Find where the given text appears and provide that cell's center as [X, Y] coordinate. 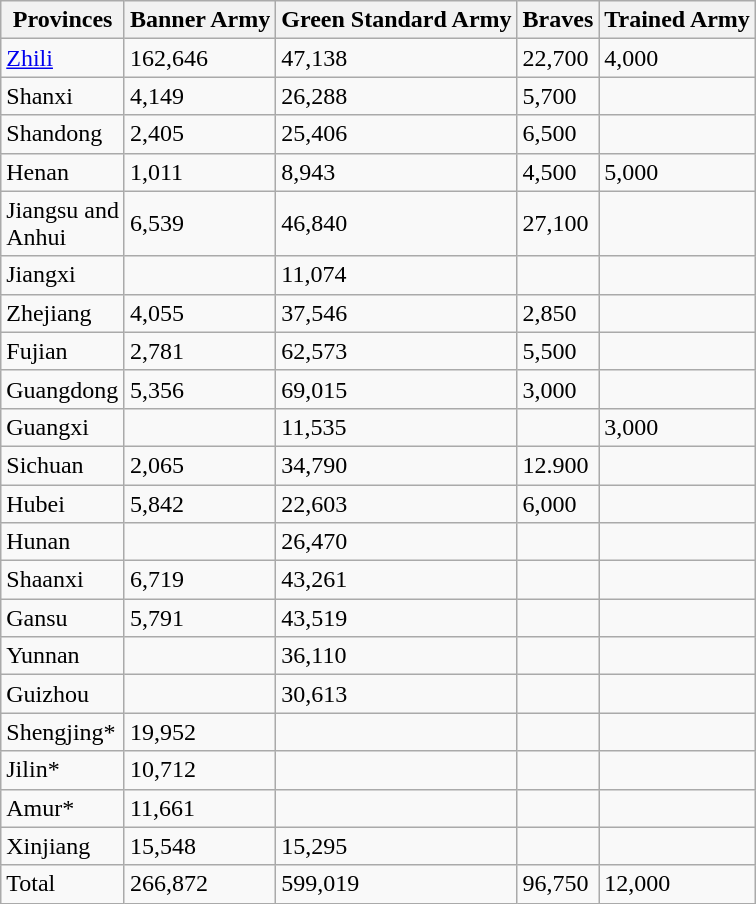
6,500 [558, 134]
8,943 [396, 172]
2,405 [200, 134]
Trained Army [678, 20]
Sichuan [63, 465]
1,011 [200, 172]
22,700 [558, 58]
5,700 [558, 96]
26,288 [396, 96]
5,791 [200, 618]
6,539 [200, 224]
2,850 [558, 313]
4,000 [678, 58]
5,356 [200, 389]
Shanxi [63, 96]
4,055 [200, 313]
4,149 [200, 96]
26,470 [396, 542]
5,842 [200, 503]
Provinces [63, 20]
162,646 [200, 58]
27,100 [558, 224]
46,840 [396, 224]
10,712 [200, 770]
19,952 [200, 732]
37,546 [396, 313]
266,872 [200, 884]
Henan [63, 172]
6,000 [558, 503]
69,015 [396, 389]
Hunan [63, 542]
Guangdong [63, 389]
Yunnan [63, 656]
Jiangxi [63, 275]
Braves [558, 20]
2,781 [200, 351]
12,000 [678, 884]
599,019 [396, 884]
34,790 [396, 465]
43,261 [396, 580]
5,500 [558, 351]
96,750 [558, 884]
Guangxi [63, 427]
Jiangsu andAnhui [63, 224]
Shaanxi [63, 580]
Zhili [63, 58]
5,000 [678, 172]
Guizhou [63, 694]
15,295 [396, 846]
Jilin* [63, 770]
25,406 [396, 134]
6,719 [200, 580]
11,535 [396, 427]
2,065 [200, 465]
Amur* [63, 808]
Fujian [63, 351]
Gansu [63, 618]
62,573 [396, 351]
47,138 [396, 58]
4,500 [558, 172]
Total [63, 884]
Zhejiang [63, 313]
43,519 [396, 618]
12.900 [558, 465]
15,548 [200, 846]
Shandong [63, 134]
30,613 [396, 694]
Green Standard Army [396, 20]
36,110 [396, 656]
Banner Army [200, 20]
Hubei [63, 503]
22,603 [396, 503]
11,074 [396, 275]
11,661 [200, 808]
Xinjiang [63, 846]
Shengjing* [63, 732]
